Search for the cell housing the specified text and yield its [X, Y] center coordinate. 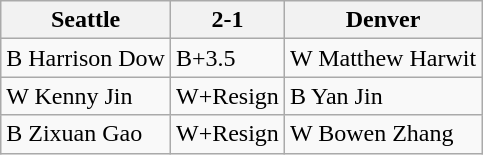
W Kenny Jin [86, 96]
B+3.5 [227, 58]
B Yan Jin [382, 96]
W Bowen Zhang [382, 134]
B Harrison Dow [86, 58]
Seattle [86, 20]
W Matthew Harwit [382, 58]
B Zixuan Gao [86, 134]
Denver [382, 20]
2-1 [227, 20]
